From the cell containing the given text, extract its center point as (x, y) coordinate. 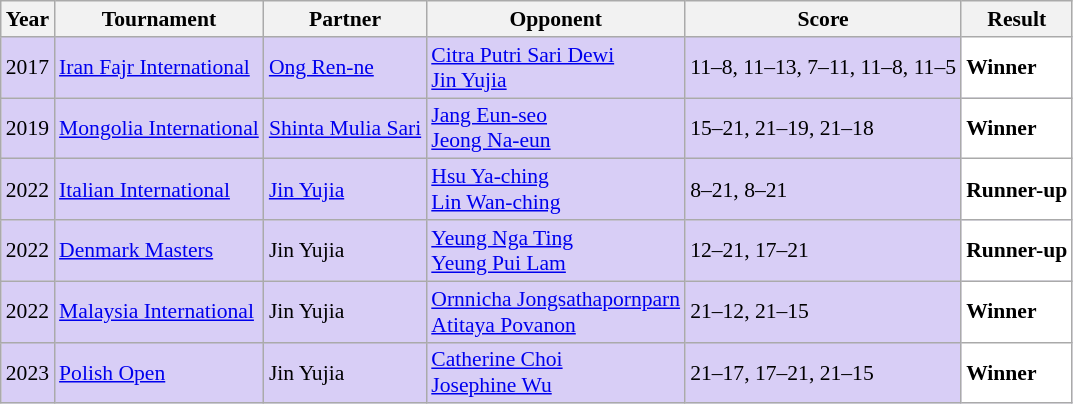
Score (823, 19)
Ornnicha Jongsathapornparn Atitaya Povanon (556, 312)
Citra Putri Sari Dewi Jin Yujia (556, 68)
Malaysia International (159, 312)
Shinta Mulia Sari (345, 128)
Jang Eun-seo Jeong Na-eun (556, 128)
Hsu Ya-ching Lin Wan-ching (556, 190)
2017 (28, 68)
Polish Open (159, 372)
Opponent (556, 19)
Partner (345, 19)
11–8, 11–13, 7–11, 11–8, 11–5 (823, 68)
Yeung Nga Ting Yeung Pui Lam (556, 250)
8–21, 8–21 (823, 190)
21–17, 17–21, 21–15 (823, 372)
Mongolia International (159, 128)
Italian International (159, 190)
Year (28, 19)
12–21, 17–21 (823, 250)
Result (1016, 19)
Ong Ren-ne (345, 68)
Tournament (159, 19)
Catherine Choi Josephine Wu (556, 372)
Denmark Masters (159, 250)
15–21, 21–19, 21–18 (823, 128)
2019 (28, 128)
Iran Fajr International (159, 68)
21–12, 21–15 (823, 312)
2023 (28, 372)
